Scan for the cell matching the given text and deliver its [x, y] coordinate at center. 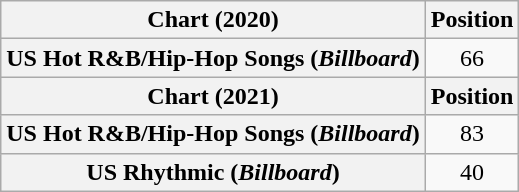
Chart (2020) [213, 20]
83 [472, 134]
US Rhythmic (Billboard) [213, 172]
66 [472, 58]
Chart (2021) [213, 96]
40 [472, 172]
